Pinpoint the cell where the given text exists, returning its (X, Y) midpoint coordinate. 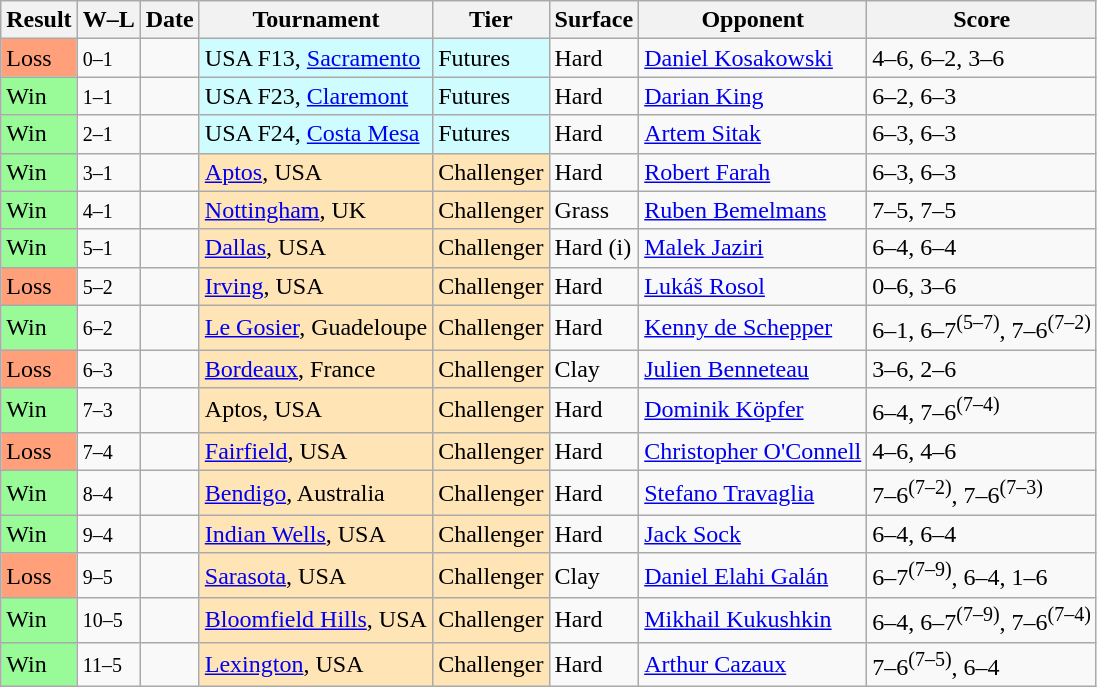
USA F23, Claremont (316, 96)
6–4, 6–7(7–9), 7–6(7–4) (982, 620)
7–6(7–5), 6–4 (982, 664)
Fairfield, USA (316, 451)
Robert Farah (753, 172)
9–4 (108, 534)
6–2 (108, 328)
Mikhail Kukushkin (753, 620)
Arthur Cazaux (753, 664)
Tier (491, 20)
W–L (108, 20)
Dallas, USA (316, 248)
6–4, 7–6(7–4) (982, 410)
Lukáš Rosol (753, 286)
0–1 (108, 58)
11–5 (108, 664)
Surface (594, 20)
6–1, 6–7(5–7), 7–6(7–2) (982, 328)
Christopher O'Connell (753, 451)
Le Gosier, Guadeloupe (316, 328)
Artem Sitak (753, 134)
Date (170, 20)
4–6, 6–2, 3–6 (982, 58)
1–1 (108, 96)
Darian King (753, 96)
Jack Sock (753, 534)
5–1 (108, 248)
Lexington, USA (316, 664)
Hard (i) (594, 248)
7–3 (108, 410)
Daniel Elahi Galán (753, 576)
0–6, 3–6 (982, 286)
Malek Jaziri (753, 248)
Julien Benneteau (753, 369)
6–7(7–9), 6–4, 1–6 (982, 576)
Nottingham, UK (316, 210)
8–4 (108, 492)
4–6, 4–6 (982, 451)
5–2 (108, 286)
Bloomfield Hills, USA (316, 620)
USA F13, Sacramento (316, 58)
Stefano Travaglia (753, 492)
Grass (594, 210)
Ruben Bemelmans (753, 210)
Bordeaux, France (316, 369)
2–1 (108, 134)
Opponent (753, 20)
4–1 (108, 210)
Daniel Kosakowski (753, 58)
Indian Wells, USA (316, 534)
Kenny de Schepper (753, 328)
Sarasota, USA (316, 576)
6–2, 6–3 (982, 96)
7–4 (108, 451)
3–6, 2–6 (982, 369)
Dominik Köpfer (753, 410)
USA F24, Costa Mesa (316, 134)
6–3 (108, 369)
7–6(7–2), 7–6(7–3) (982, 492)
7–5, 7–5 (982, 210)
Score (982, 20)
Bendigo, Australia (316, 492)
Tournament (316, 20)
10–5 (108, 620)
Result (39, 20)
3–1 (108, 172)
9–5 (108, 576)
Irving, USA (316, 286)
